Pinpoint the cell where the given text exists, returning its (X, Y) midpoint coordinate. 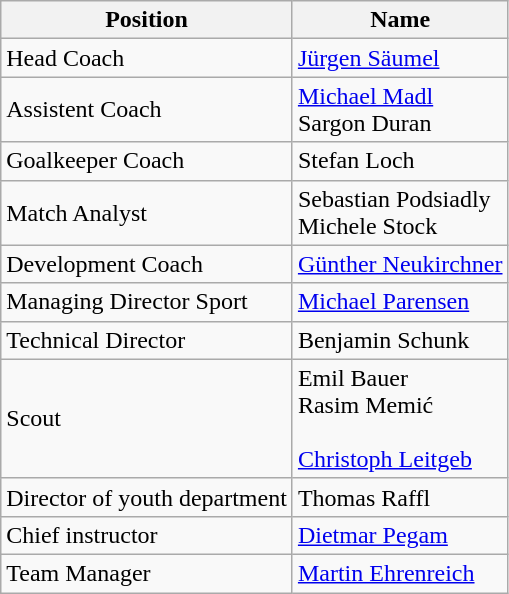
Emil Bauer Rasim Memić Christoph Leitgeb (400, 418)
Head Coach (147, 58)
Managing Director Sport (147, 302)
Benjamin Schunk (400, 340)
Dietmar Pegam (400, 535)
Chief instructor (147, 535)
Thomas Raffl (400, 497)
Scout (147, 418)
Goalkeeper Coach (147, 161)
Michael Madl Sargon Duran (400, 110)
Technical Director (147, 340)
Jürgen Säumel (400, 58)
Sebastian Podsiadly Michele Stock (400, 212)
Development Coach (147, 264)
Match Analyst (147, 212)
Position (147, 20)
Michael Parensen (400, 302)
Stefan Loch (400, 161)
Günther Neukirchner (400, 264)
Team Manager (147, 573)
Name (400, 20)
Assistent Coach (147, 110)
Martin Ehrenreich (400, 573)
Director of youth department (147, 497)
